Determine the (X, Y) coordinate at the center of the cell enclosing the given text.  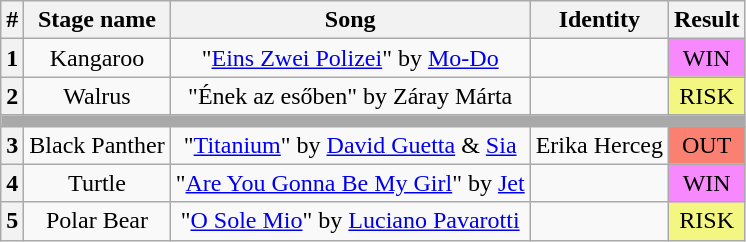
# (12, 20)
"O Sole Mio" by Luciano Pavarotti (350, 221)
Black Panther (97, 145)
3 (12, 145)
"Are You Gonna Be My Girl" by Jet (350, 183)
Kangaroo (97, 58)
Result (707, 20)
"Titanium" by David Guetta & Sia (350, 145)
1 (12, 58)
5 (12, 221)
"Eins Zwei Polizei" by Mo-Do (350, 58)
4 (12, 183)
Identity (599, 20)
Walrus (97, 96)
Turtle (97, 183)
Erika Herceg (599, 145)
Song (350, 20)
"Ének az esőben" by Záray Márta (350, 96)
Stage name (97, 20)
2 (12, 96)
Polar Bear (97, 221)
OUT (707, 145)
